From the cell containing the given text, extract its center point as (X, Y) coordinate. 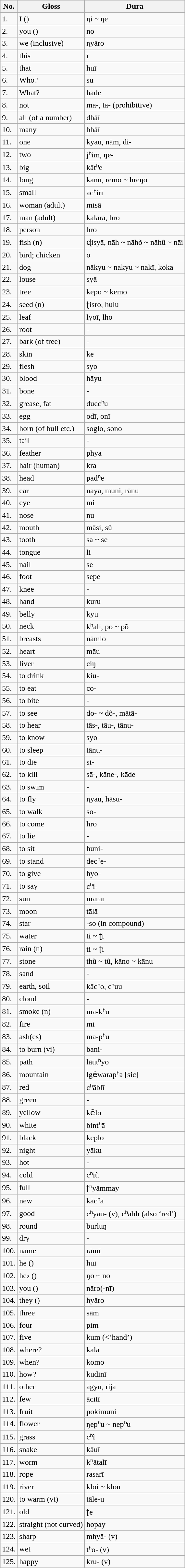
two (51, 155)
to burn (vi) (51, 1049)
94. (9, 1175)
mountain (51, 1074)
do- ~ dõ-, mātā- (135, 713)
44. (9, 552)
38. (9, 478)
to give (51, 874)
47. (9, 589)
three (51, 1313)
to sit (51, 848)
28. (9, 354)
69. (9, 861)
83. (9, 1037)
lyoī, lho (135, 317)
56. (9, 700)
118. (9, 1474)
kānu, remo ~ hreŋo (135, 180)
to know (51, 737)
pokimuni (135, 1411)
no (135, 31)
star (51, 923)
smoke (n) (51, 1011)
white (51, 1125)
121. (9, 1512)
to stand (51, 861)
grease, fat (51, 403)
kepo ~ kemo (135, 292)
64. (9, 799)
50. (9, 626)
cʰi- (135, 886)
māu (135, 651)
hyo- (135, 874)
water (51, 936)
se (135, 564)
70. (9, 874)
kru- (v) (135, 1562)
rain (n) (51, 949)
124. (9, 1549)
o (135, 255)
7. (9, 93)
so- (135, 812)
13. (9, 167)
15. (9, 193)
tāle-u (135, 1499)
kẽlo (135, 1112)
37. (9, 465)
tree (51, 292)
35. (9, 441)
34. (9, 428)
8. (9, 105)
to sleep (51, 750)
43. (9, 540)
long (51, 180)
55. (9, 688)
18. (9, 230)
30. (9, 379)
lāutʰyo (135, 1062)
hui (135, 1263)
hyāro (135, 1301)
1. (9, 19)
97. (9, 1213)
ear (51, 491)
68. (9, 848)
62. (9, 775)
huni- (135, 848)
26. (9, 329)
breasts (51, 639)
li (135, 552)
foot (51, 577)
egg (51, 416)
kuru (135, 601)
syo (135, 366)
ciŋ (135, 664)
huī (135, 68)
he () (51, 1263)
he₂ () (51, 1276)
belly (51, 614)
we (inclusive) (51, 43)
sharp (51, 1537)
four (51, 1325)
to say (51, 886)
worm (51, 1462)
grass (51, 1437)
thũ ~ tũ, kāno ~ kānu (135, 961)
five (51, 1337)
cʰāblī (135, 1087)
komo (135, 1362)
nāmlo (135, 639)
fish (n) (51, 242)
root (51, 329)
naya, muni, rānu (135, 491)
82. (9, 1024)
flesh (51, 366)
125. (9, 1562)
bintʰā (135, 1125)
ŋepʰu ~ nepʰu (135, 1424)
91. (9, 1138)
10. (9, 130)
89. (9, 1112)
110. (9, 1374)
74. (9, 923)
green (51, 1100)
73. (9, 911)
mamī (135, 899)
kʰalī, po ~ põ (135, 626)
106. (9, 1325)
bro (135, 230)
63. (9, 787)
sām (135, 1313)
ʈe (135, 1512)
tail (51, 441)
where? (51, 1350)
Dura (135, 6)
su (135, 80)
ʈʰyāmmay (135, 1188)
109. (9, 1362)
co- (135, 688)
103. (9, 1288)
65. (9, 812)
tʰo- (v) (135, 1549)
ī (135, 56)
88. (9, 1100)
rope (51, 1474)
māsi, sũ (135, 528)
6. (9, 80)
skin (51, 354)
86. (9, 1074)
kācʰā (135, 1201)
48. (9, 601)
kāuī (135, 1449)
58. (9, 725)
moon (51, 911)
liver (51, 664)
cloud (51, 999)
cold (51, 1175)
night (51, 1150)
flower (51, 1424)
107. (9, 1337)
kloi ~ klou (135, 1487)
What? (51, 93)
mouth (51, 528)
27. (9, 342)
33. (9, 416)
105. (9, 1313)
river (51, 1487)
117. (9, 1462)
ŋyau, hāsu- (135, 799)
61. (9, 762)
54. (9, 676)
duccʰu (135, 403)
39. (9, 491)
tālā (135, 911)
76. (9, 949)
old (51, 1512)
sand (51, 974)
nose (51, 515)
kra (135, 465)
they () (51, 1301)
98. (9, 1226)
kātʰe (135, 167)
40. (9, 503)
84. (9, 1049)
116. (9, 1449)
to bite (51, 700)
this (51, 56)
85. (9, 1062)
to drink (51, 676)
to swim (51, 787)
to fly (51, 799)
to hear (51, 725)
kiu- (135, 676)
90. (9, 1125)
to walk (51, 812)
padʰe (135, 478)
16. (9, 205)
ash(es) (51, 1037)
to come (51, 824)
21. (9, 267)
si- (135, 762)
120. (9, 1499)
hāyu (135, 379)
67. (9, 836)
good (51, 1213)
fire (51, 1024)
No. (9, 6)
ma-pʰu (135, 1037)
51. (9, 639)
red (51, 1087)
lgẽwarapʰa [sic] (135, 1074)
keplo (135, 1138)
horn (of bull etc.) (51, 428)
36. (9, 453)
24. (9, 304)
ʈisro, hulu (135, 304)
few (51, 1399)
112. (9, 1399)
11. (9, 142)
9. (9, 117)
5. (9, 68)
blood (51, 379)
29. (9, 366)
23. (9, 292)
60. (9, 750)
head (51, 478)
92. (9, 1150)
cʰiũ (135, 1175)
big (51, 167)
17. (9, 217)
nu (135, 515)
I () (51, 19)
full (51, 1188)
mhyā- (v) (135, 1537)
96. (9, 1201)
to warm (vt) (51, 1499)
bird; chicken (51, 255)
hot (51, 1163)
burluŋ (135, 1226)
odī, onī (135, 416)
person (51, 230)
cʰyāu- (v), cʰāblī (also ‘red’) (135, 1213)
75. (9, 936)
2. (9, 31)
new (51, 1201)
one (51, 142)
45. (9, 564)
to die (51, 762)
66. (9, 824)
ma-kʰu (135, 1011)
42. (9, 528)
tās-, tāu-, tānu- (135, 725)
4. (9, 56)
3. (9, 43)
syo- (135, 737)
dhāī (135, 117)
113. (9, 1411)
101. (9, 1263)
yellow (51, 1112)
122. (9, 1524)
ācitī (135, 1399)
123. (9, 1537)
nāro(-nī) (135, 1288)
path (51, 1062)
small (51, 193)
decʰe- (135, 861)
14. (9, 180)
46. (9, 577)
louse (51, 279)
-so (in compound) (135, 923)
ŋi ~ ŋe (135, 19)
111. (9, 1387)
syā (135, 279)
bani- (135, 1049)
nākyu ~ nakyu ~ nakī, koka (135, 267)
115. (9, 1437)
to kill (51, 775)
dog (51, 267)
tongue (51, 552)
straight (not curved) (51, 1524)
hāde (135, 93)
ŋo ~ no (135, 1276)
31. (9, 391)
misā (135, 205)
snake (51, 1449)
nail (51, 564)
104. (9, 1301)
that (51, 68)
black (51, 1138)
80. (9, 999)
22. (9, 279)
99. (9, 1238)
not (51, 105)
heart (51, 651)
hand (51, 601)
round (51, 1226)
53. (9, 664)
119. (9, 1487)
ācʰirī (135, 193)
leaf (51, 317)
pim (135, 1325)
eye (51, 503)
41. (9, 515)
to eat (51, 688)
happy (51, 1562)
12. (9, 155)
kudinī (135, 1374)
feather (51, 453)
79. (9, 986)
71. (9, 886)
rasarī (135, 1474)
19. (9, 242)
to see (51, 713)
dry (51, 1238)
rāmī (135, 1251)
25. (9, 317)
woman (adult) (51, 205)
hopay (135, 1524)
man (adult) (51, 217)
bone (51, 391)
114. (9, 1424)
kālā (135, 1350)
bhāī (135, 130)
78. (9, 974)
wet (51, 1549)
kyau, nām, di- (135, 142)
59. (9, 737)
tooth (51, 540)
to lie (51, 836)
fruit (51, 1411)
stone (51, 961)
earth, soil (51, 986)
bark (of tree) (51, 342)
Gloss (51, 6)
name (51, 1251)
kum (<‘hand’) (135, 1337)
how? (51, 1374)
sā-, kāne-, kāde (135, 775)
ɖisyā, nāh ~ nāhõ ~ nāhũ ~ nāi (135, 242)
tānu- (135, 750)
kalārā, bro (135, 217)
all (of a number) (51, 117)
kācʰo, cʰuu (135, 986)
many (51, 130)
yāku (135, 1150)
hair (human) (51, 465)
neck (51, 626)
soglo, sono (135, 428)
20. (9, 255)
hro (135, 824)
kyu (135, 614)
when? (51, 1362)
57. (9, 713)
ma-, ta- (prohibitive) (135, 105)
95. (9, 1188)
49. (9, 614)
sa ~ se (135, 540)
52. (9, 651)
other (51, 1387)
seed (n) (51, 304)
ke (135, 354)
93. (9, 1163)
agyu, rijā (135, 1387)
81. (9, 1011)
kʰātalī (135, 1462)
77. (9, 961)
sun (51, 899)
sepe (135, 577)
jʰim, ŋe- (135, 155)
102. (9, 1276)
108. (9, 1350)
87. (9, 1087)
phya (135, 453)
cʰĩ (135, 1437)
ŋyāro (135, 43)
Who? (51, 80)
72. (9, 899)
32. (9, 403)
100. (9, 1251)
knee (51, 589)
